Extract the (X, Y) coordinate from the center of the cell holding the provided text.  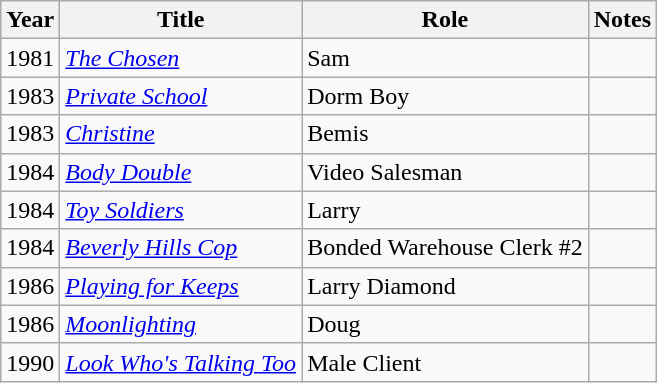
Role (446, 20)
Private School (181, 96)
Bemis (446, 134)
1990 (30, 362)
Male Client (446, 362)
1981 (30, 58)
Look Who's Talking Too (181, 362)
The Chosen (181, 58)
Playing for Keeps (181, 286)
Year (30, 20)
Bonded Warehouse Clerk #2 (446, 248)
Moonlighting (181, 324)
Toy Soldiers (181, 210)
Sam (446, 58)
Video Salesman (446, 172)
Notes (622, 20)
Title (181, 20)
Larry (446, 210)
Body Double (181, 172)
Christine (181, 134)
Larry Diamond (446, 286)
Doug (446, 324)
Beverly Hills Cop (181, 248)
Dorm Boy (446, 96)
